Output the [X, Y] coordinate of the center of the cell containing the given text.  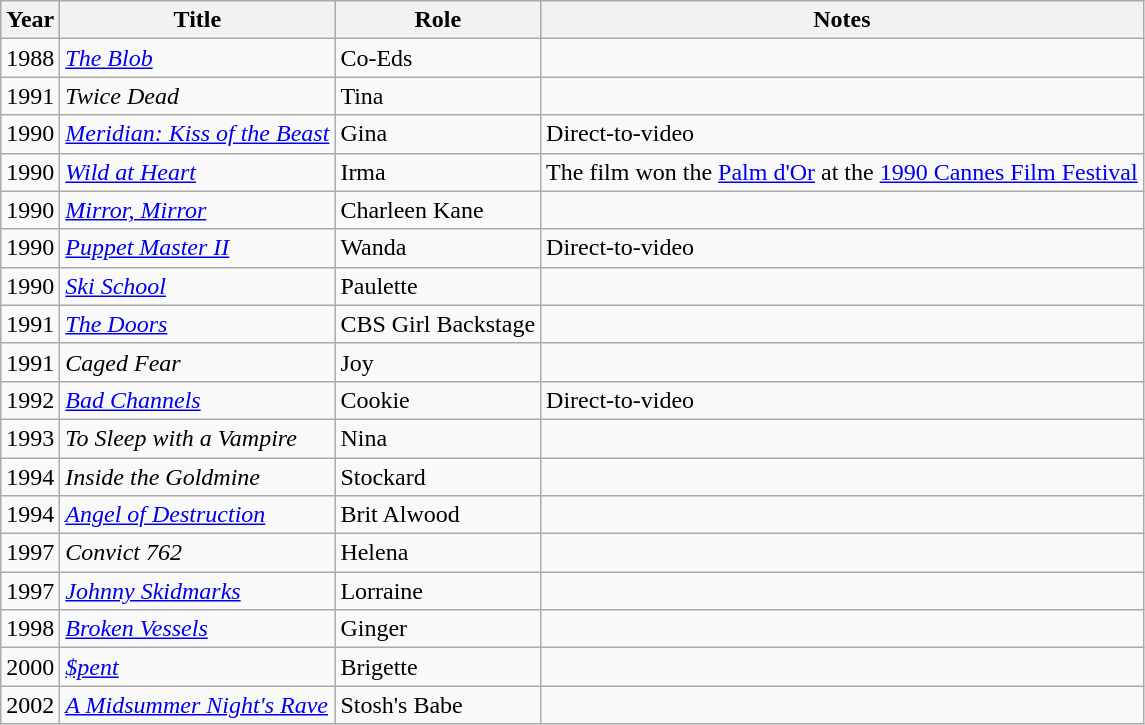
1993 [30, 438]
Charleen Kane [438, 210]
2000 [30, 667]
Meridian: Kiss of the Beast [198, 134]
Ski School [198, 286]
Tina [438, 96]
Co-Eds [438, 58]
Angel of Destruction [198, 515]
CBS Girl Backstage [438, 324]
Role [438, 20]
Nina [438, 438]
Cookie [438, 400]
Notes [842, 20]
Stosh's Babe [438, 705]
The Blob [198, 58]
The film won the Palm d'Or at the 1990 Cannes Film Festival [842, 172]
Joy [438, 362]
Mirror, Mirror [198, 210]
Johnny Skidmarks [198, 591]
Bad Channels [198, 400]
Inside the Goldmine [198, 477]
Twice Dead [198, 96]
Lorraine [438, 591]
The Doors [198, 324]
1988 [30, 58]
1992 [30, 400]
Year [30, 20]
2002 [30, 705]
Title [198, 20]
Ginger [438, 629]
To Sleep with a Vampire [198, 438]
1998 [30, 629]
Wild at Heart [198, 172]
Irma [438, 172]
Brigette [438, 667]
Stockard [438, 477]
$pent [198, 667]
Puppet Master II [198, 248]
Caged Fear [198, 362]
Helena [438, 553]
Gina [438, 134]
Broken Vessels [198, 629]
Convict 762 [198, 553]
Wanda [438, 248]
Brit Alwood [438, 515]
A Midsummer Night's Rave [198, 705]
Paulette [438, 286]
